From the cell containing the given text, extract its center point as (x, y) coordinate. 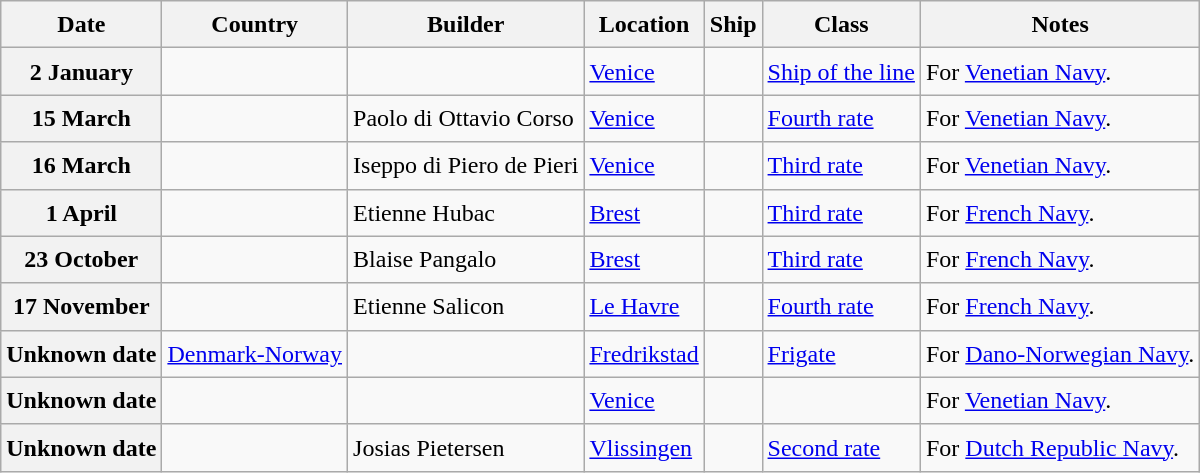
Le Havre (644, 306)
Notes (1060, 24)
For Dutch Republic Navy. (1060, 448)
15 March (82, 118)
1 April (82, 212)
Iseppo di Piero de Pieri (466, 166)
Frigate (841, 354)
Ship of the line (841, 72)
Etienne Salicon (466, 306)
23 October (82, 260)
Denmark-Norway (255, 354)
Josias Pietersen (466, 448)
Blaise Pangalo (466, 260)
Country (255, 24)
Location (644, 24)
2 January (82, 72)
Builder (466, 24)
Etienne Hubac (466, 212)
Class (841, 24)
Second rate (841, 448)
Vlissingen (644, 448)
Paolo di Ottavio Corso (466, 118)
17 November (82, 306)
16 March (82, 166)
Fredrikstad (644, 354)
Date (82, 24)
Ship (733, 24)
For Dano-Norwegian Navy. (1060, 354)
